Determine the (X, Y) coordinate at the center of the cell enclosing the given text.  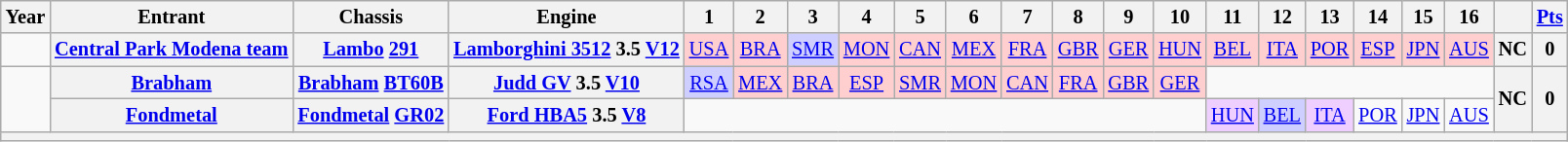
5 (921, 17)
12 (1282, 17)
Central Park Modena team (172, 50)
Fondmetal GR02 (371, 115)
15 (1424, 17)
Brabham BT60B (371, 83)
Entrant (172, 17)
Judd GV 3.5 V10 (567, 83)
10 (1180, 17)
Pts (1550, 17)
Year (25, 17)
Ford HBA5 3.5 V8 (567, 115)
Chassis (371, 17)
1 (709, 17)
11 (1233, 17)
13 (1330, 17)
6 (973, 17)
16 (1469, 17)
USA (709, 50)
Lambo 291 (371, 50)
14 (1377, 17)
Brabham (172, 83)
2 (761, 17)
RSA (709, 83)
9 (1128, 17)
7 (1028, 17)
Lamborghini 3512 3.5 V12 (567, 50)
4 (866, 17)
Engine (567, 17)
3 (813, 17)
8 (1078, 17)
Fondmetal (172, 115)
